Pinpoint the cell where the given text exists, returning its (X, Y) midpoint coordinate. 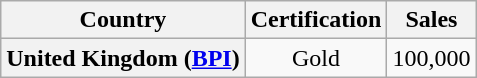
Sales (432, 20)
Country (123, 20)
Certification (316, 20)
United Kingdom (BPI) (123, 58)
Gold (316, 58)
100,000 (432, 58)
